Search for the cell housing the specified text and yield its [X, Y] center coordinate. 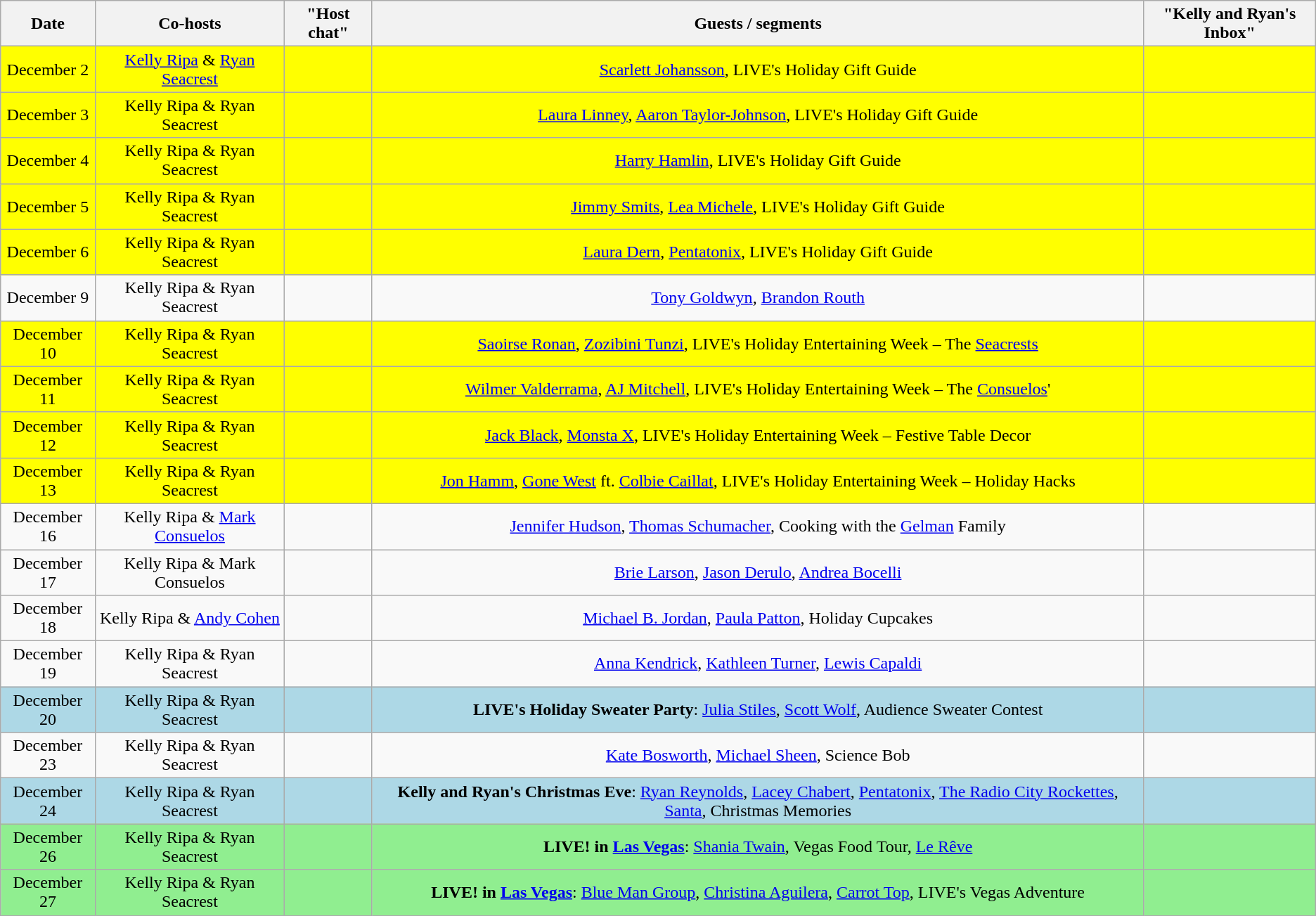
Laura Dern, Pentatonix, LIVE's Holiday Gift Guide [758, 252]
Jack Black, Monsta X, LIVE's Holiday Entertaining Week – Festive Table Decor [758, 434]
Jimmy Smits, Lea Michele, LIVE's Holiday Gift Guide [758, 207]
"Kelly and Ryan's Inbox" [1230, 24]
December 20 [48, 710]
LIVE! in Las Vegas: Blue Man Group, Christina Aguilera, Carrot Top, LIVE's Vegas Adventure [758, 893]
Guests / segments [758, 24]
December 12 [48, 434]
LIVE's Holiday Sweater Party: Julia Stiles, Scott Wolf, Audience Sweater Contest [758, 710]
Anna Kendrick, Kathleen Turner, Lewis Capaldi [758, 664]
Saoirse Ronan, Zozibini Tunzi, LIVE's Holiday Entertaining Week – The Seacrests [758, 343]
December 9 [48, 298]
December 5 [48, 207]
December 16 [48, 526]
Jon Hamm, Gone West ft. Colbie Caillat, LIVE's Holiday Entertaining Week – Holiday Hacks [758, 481]
Co-hosts [190, 24]
Kelly and Ryan's Christmas Eve: Ryan Reynolds, Lacey Chabert, Pentatonix, The Radio City Rockettes, Santa, Christmas Memories [758, 801]
December 26 [48, 846]
Harry Hamlin, LIVE's Holiday Gift Guide [758, 160]
December 10 [48, 343]
December 6 [48, 252]
December 18 [48, 619]
December 19 [48, 664]
December 23 [48, 755]
Michael B. Jordan, Paula Patton, Holiday Cupcakes [758, 619]
"Host chat" [328, 24]
Laura Linney, Aaron Taylor-Johnson, LIVE's Holiday Gift Guide [758, 115]
Tony Goldwyn, Brandon Routh [758, 298]
Kate Bosworth, Michael Sheen, Science Bob [758, 755]
December 3 [48, 115]
Brie Larson, Jason Derulo, Andrea Bocelli [758, 572]
December 11 [48, 389]
Date [48, 24]
Scarlett Johansson, LIVE's Holiday Gift Guide [758, 69]
December 2 [48, 69]
Jennifer Hudson, Thomas Schumacher, Cooking with the Gelman Family [758, 526]
December 24 [48, 801]
December 13 [48, 481]
December 17 [48, 572]
Kelly Ripa & Andy Cohen [190, 619]
Wilmer Valderrama, AJ Mitchell, LIVE's Holiday Entertaining Week – The Consuelos' [758, 389]
December 27 [48, 893]
LIVE! in Las Vegas: Shania Twain, Vegas Food Tour, Le Rêve [758, 846]
December 4 [48, 160]
